Determine the (X, Y) coordinate at the center of the cell enclosing the given text.  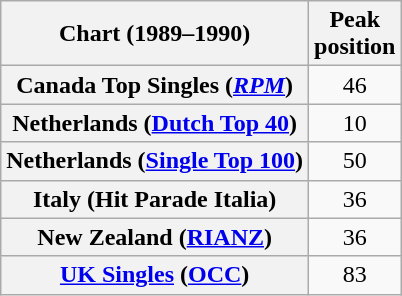
46 (355, 85)
Italy (Hit Parade Italia) (155, 199)
Peakposition (355, 34)
Netherlands (Dutch Top 40) (155, 123)
10 (355, 123)
New Zealand (RIANZ) (155, 237)
Chart (1989–1990) (155, 34)
50 (355, 161)
Netherlands (Single Top 100) (155, 161)
Canada Top Singles (RPM) (155, 85)
83 (355, 275)
UK Singles (OCC) (155, 275)
